Return the [x, y] coordinate for the center point of the cell that contains the specified text.  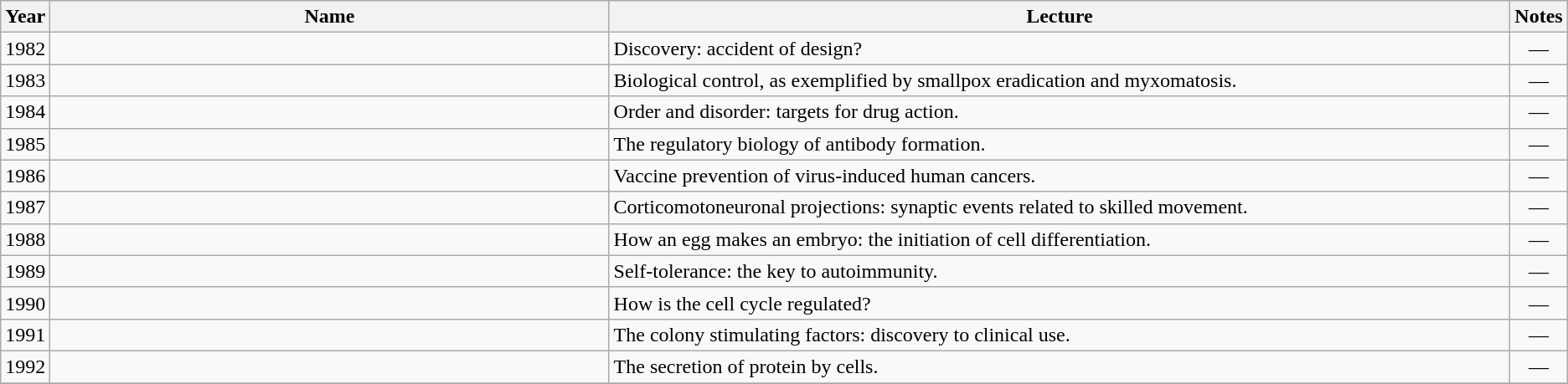
1987 [25, 207]
1990 [25, 303]
The secretion of protein by cells. [1060, 366]
1982 [25, 49]
Lecture [1060, 17]
1992 [25, 366]
Vaccine prevention of virus-induced human cancers. [1060, 176]
1985 [25, 144]
Notes [1539, 17]
Discovery: accident of design? [1060, 49]
How an egg makes an embryo: the initiation of cell differentiation. [1060, 239]
How is the cell cycle regulated? [1060, 303]
Self-tolerance: the key to autoimmunity. [1060, 271]
1991 [25, 335]
The colony stimulating factors: discovery to clinical use. [1060, 335]
1983 [25, 80]
Year [25, 17]
1984 [25, 112]
Order and disorder: targets for drug action. [1060, 112]
1989 [25, 271]
Biological control, as exemplified by smallpox eradication and myxomatosis. [1060, 80]
Corticomotoneuronal projections: synaptic events related to skilled movement. [1060, 207]
The regulatory biology of antibody formation. [1060, 144]
Name [330, 17]
1986 [25, 176]
1988 [25, 239]
